Scan for the cell matching the given text and deliver its [x, y] coordinate at center. 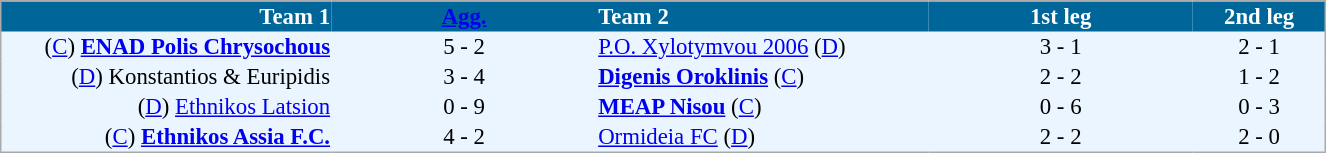
1st leg [1060, 16]
2 - 1 [1260, 47]
4 - 2 [464, 137]
0 - 3 [1260, 107]
(C) Ethnikos Assia F.C. [166, 137]
5 - 2 [464, 47]
Agg. [464, 16]
(D) Ethnikos Latsion [166, 107]
0 - 6 [1060, 107]
Team 2 [762, 16]
MEAP Nisou (C) [762, 107]
Team 1 [166, 16]
P.O. Xylotymvou 2006 (D) [762, 47]
Ormideia FC (D) [762, 137]
(D) Konstantios & Euripidis [166, 77]
0 - 9 [464, 107]
1 - 2 [1260, 77]
2 - 0 [1260, 137]
3 - 4 [464, 77]
Digenis Oroklinis (C) [762, 77]
2nd leg [1260, 16]
3 - 1 [1060, 47]
(C) ENAD Polis Chrysochous [166, 47]
